Determine the (x, y) coordinate at the center of the cell enclosing the given text.  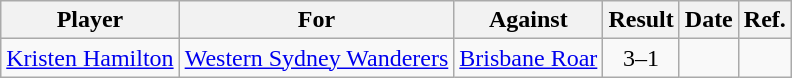
Western Sydney Wanderers (316, 58)
Date (708, 20)
Against (528, 20)
Result (641, 20)
For (316, 20)
Ref. (764, 20)
Player (90, 20)
Kristen Hamilton (90, 58)
Brisbane Roar (528, 58)
3–1 (641, 58)
